Search for the cell housing the specified text and yield its (x, y) center coordinate. 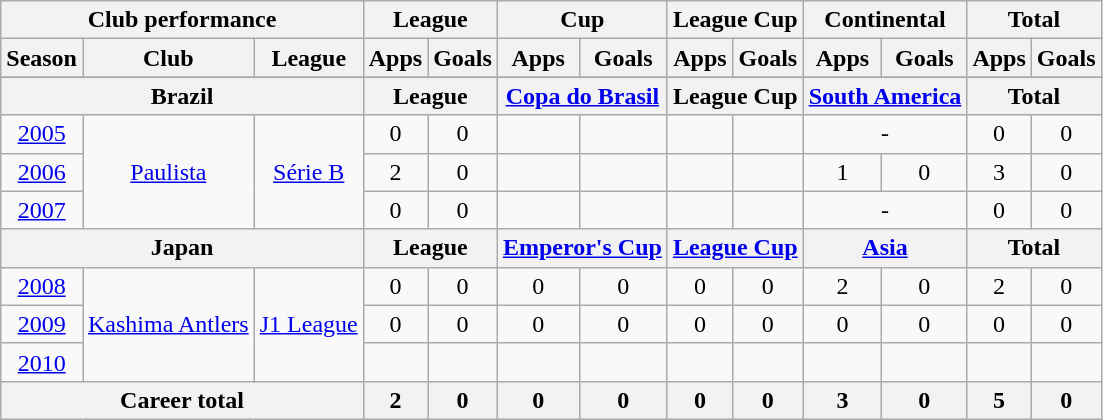
Japan (182, 248)
5 (999, 400)
Série B (308, 172)
Continental (885, 20)
South America (885, 96)
Season (42, 58)
Emperor's Cup (582, 248)
2006 (42, 172)
2010 (42, 362)
Copa do Brasil (582, 96)
2008 (42, 286)
2005 (42, 134)
J1 League (308, 324)
1 (842, 172)
Club (168, 58)
2009 (42, 324)
Kashima Antlers (168, 324)
Paulista (168, 172)
Club performance (182, 20)
Career total (182, 400)
Brazil (182, 96)
Asia (885, 248)
2007 (42, 210)
Cup (582, 20)
